Locate the cell with the specified text and output its (x, y) center coordinate. 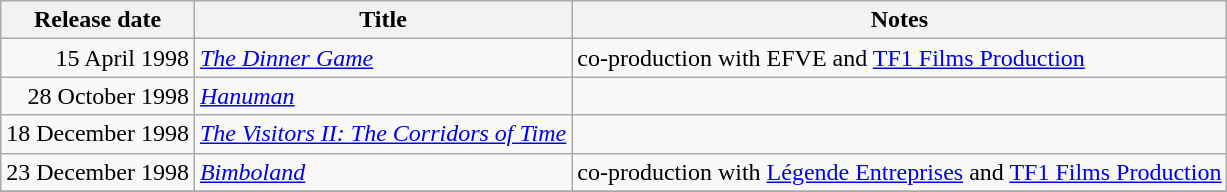
28 October 1998 (98, 96)
18 December 1998 (98, 134)
Hanuman (382, 96)
Bimboland (382, 172)
Title (382, 20)
Release date (98, 20)
co-production with EFVE and TF1 Films Production (900, 58)
co-production with Légende Entreprises and TF1 Films Production (900, 172)
Notes (900, 20)
The Dinner Game (382, 58)
The Visitors II: The Corridors of Time (382, 134)
23 December 1998 (98, 172)
15 April 1998 (98, 58)
